Locate the cell with the specified text and output its [X, Y] center coordinate. 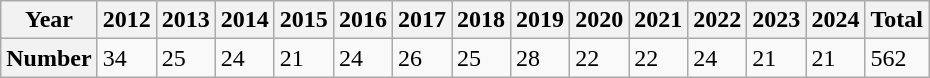
2015 [304, 20]
26 [422, 58]
Total [897, 20]
Number [49, 58]
562 [897, 58]
2020 [600, 20]
2017 [422, 20]
2018 [482, 20]
28 [540, 58]
2014 [244, 20]
2021 [658, 20]
2024 [836, 20]
34 [126, 58]
2012 [126, 20]
2013 [186, 20]
2019 [540, 20]
2023 [776, 20]
2016 [362, 20]
Year [49, 20]
2022 [718, 20]
